Output the (X, Y) coordinate of the center of the cell containing the given text.  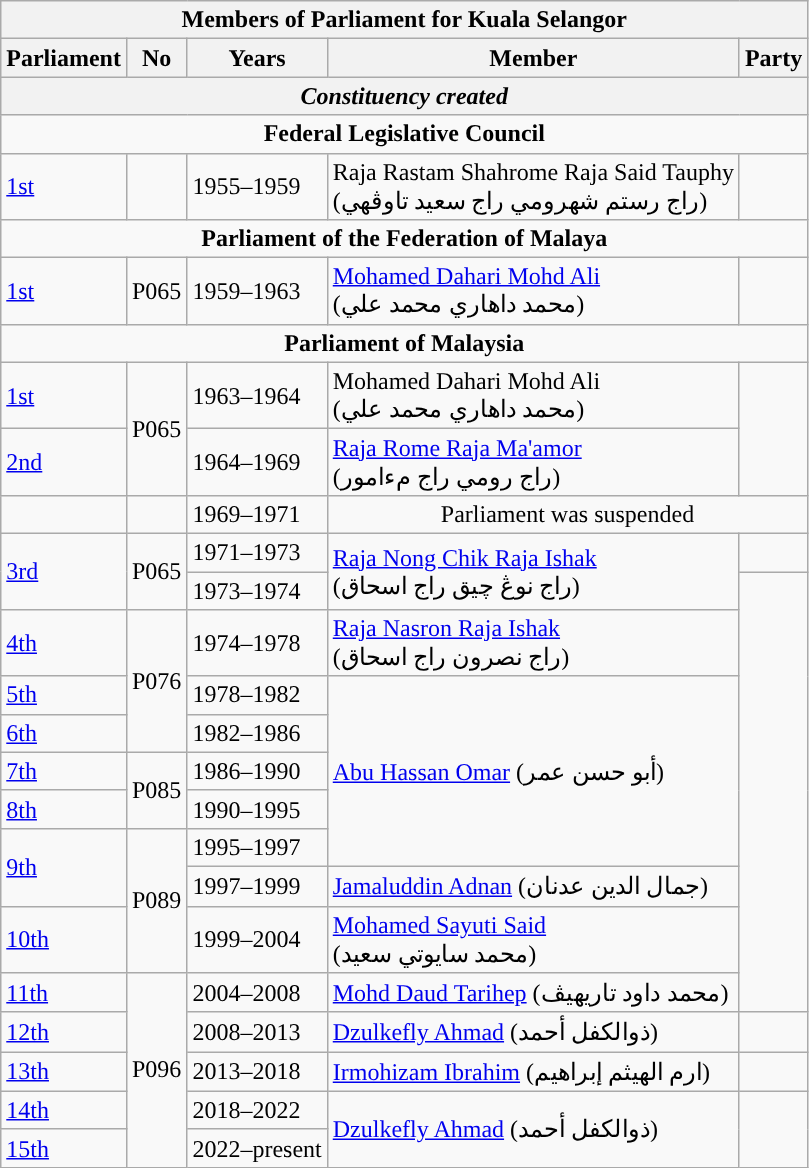
Raja Nasron Raja Ishak (راج نصرون راج اسحاق) (533, 644)
2018–2022 (257, 1110)
5th (64, 695)
11th (64, 993)
Parliament (64, 58)
No (156, 58)
1986–1990 (257, 771)
Mohd Daud Tarihep (محمد داود تاريهيڤ) (533, 993)
14th (64, 1110)
15th (64, 1148)
Constituency created (404, 96)
1974–1978 (257, 644)
1982–1986 (257, 733)
P085 (156, 790)
2013–2018 (257, 1072)
Jamaluddin Adnan (جمال الدين عدنان) (533, 886)
Parliament of Malaysia (404, 343)
Member (533, 58)
2004–2008 (257, 993)
7th (64, 771)
1971–1973 (257, 552)
Raja Nong Chik Raja Ishak (راج نوڠ چيق راج اسحاق) (533, 571)
13th (64, 1072)
8th (64, 809)
1999–2004 (257, 940)
1997–1999 (257, 886)
2nd (64, 462)
10th (64, 940)
Raja Rastam Shahrome Raja Said Tauphy (راج رستم شهرومي راج سعيد تاوڤهي) (533, 186)
P076 (156, 682)
9th (64, 867)
1978–1982 (257, 695)
Irmohizam Ibrahim (ارم الهيثم إبراهيم) (533, 1072)
Members of Parliament for Kuala Selangor (404, 20)
Party (773, 58)
Years (257, 58)
3rd (64, 571)
Federal Legislative Council (404, 134)
2008–2013 (257, 1032)
Abu Hassan Omar (أبو حسن عمر) (533, 771)
Parliament was suspended (568, 514)
1963–1964 (257, 396)
6th (64, 733)
1973–1974 (257, 591)
4th (64, 644)
1990–1995 (257, 809)
1964–1969 (257, 462)
P089 (156, 900)
2022–present (257, 1148)
1959–1963 (257, 292)
Raja Rome Raja Ma'amor (راج رومي راج مءامور) (533, 462)
1955–1959 (257, 186)
12th (64, 1032)
P096 (156, 1070)
1969–1971 (257, 514)
1995–1997 (257, 847)
Parliament of the Federation of Malaya (404, 239)
Mohamed Sayuti Said (محمد سايوتي سعيد) (533, 940)
